Pinpoint the cell where the given text exists, returning its (X, Y) midpoint coordinate. 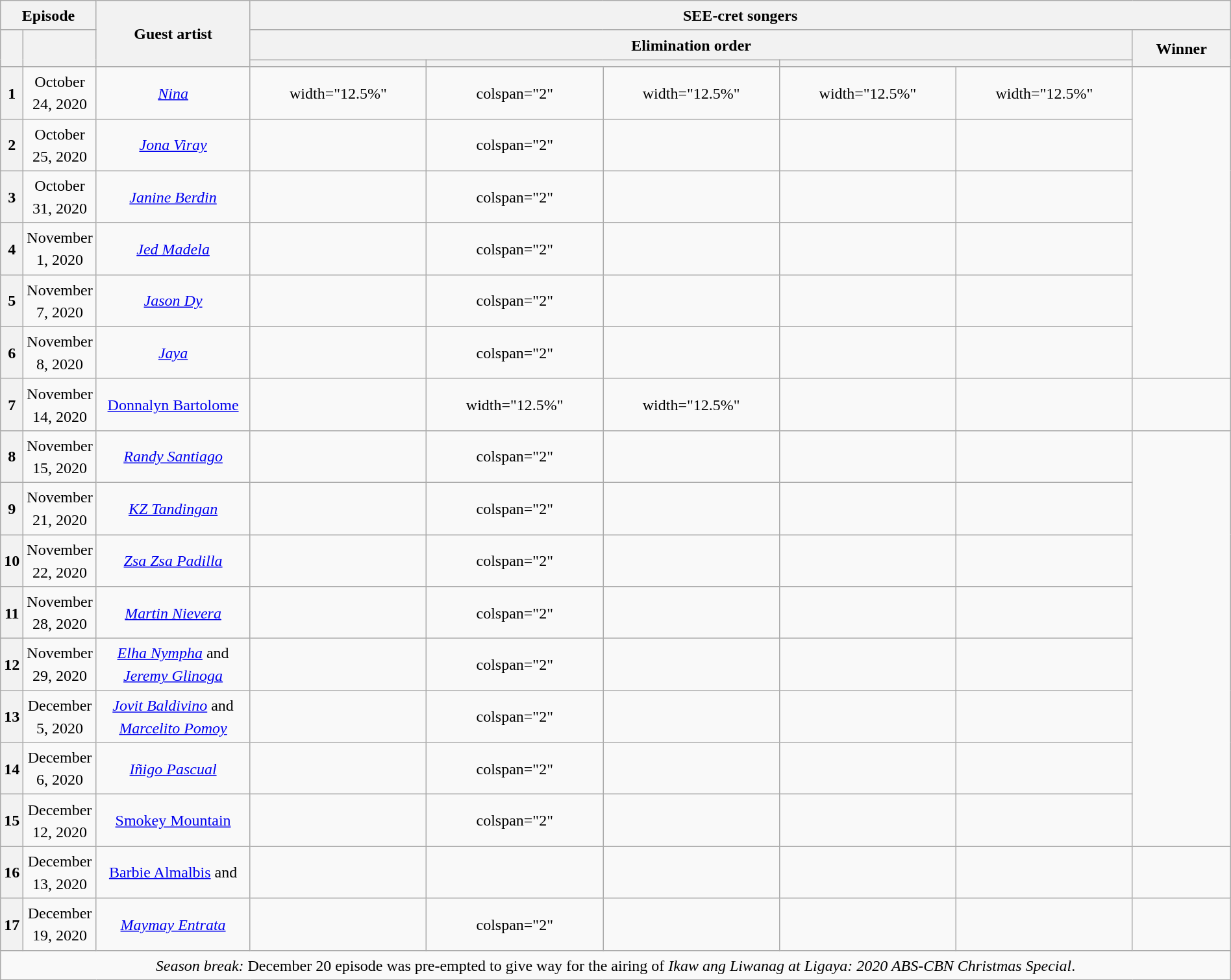
October 31, 2020 (60, 197)
Smokey Mountain (173, 820)
5 (12, 300)
16 (12, 872)
9 (12, 508)
Randy Santiago (173, 456)
7 (12, 404)
13 (12, 717)
3 (12, 197)
SEE-cret songers (740, 16)
November 14, 2020 (60, 404)
November 15, 2020 (60, 456)
Jona Viray (173, 145)
November 22, 2020 (60, 561)
Guest artist (173, 34)
Season break: December 20 episode was pre-empted to give way for the airing of Ikaw ang Liwanag at Ligaya: 2020 ABS-CBN Christmas Special. (615, 965)
8 (12, 456)
Episode (48, 16)
Nina (173, 93)
Iñigo Pascual (173, 768)
November 29, 2020 (60, 665)
October 25, 2020 (60, 145)
December 5, 2020 (60, 717)
Janine Berdin (173, 197)
11 (12, 613)
November 8, 2020 (60, 352)
Elimination order (691, 45)
Jed Madela (173, 249)
Martin Nievera (173, 613)
12 (12, 665)
4 (12, 249)
Maymay Entrata (173, 924)
6 (12, 352)
October 24, 2020 (60, 93)
November 7, 2020 (60, 300)
Jason Dy (173, 300)
November 21, 2020 (60, 508)
2 (12, 145)
Barbie Almalbis and (173, 872)
10 (12, 561)
Zsa Zsa Padilla (173, 561)
November 28, 2020 (60, 613)
Jaya (173, 352)
December 19, 2020 (60, 924)
1 (12, 93)
December 12, 2020 (60, 820)
Jovit Baldivino and Marcelito Pomoy (173, 717)
Donnalyn Bartolome (173, 404)
December 13, 2020 (60, 872)
14 (12, 768)
15 (12, 820)
December 6, 2020 (60, 768)
Elha Nympha and Jeremy Glinoga (173, 665)
KZ Tandingan (173, 508)
Winner (1182, 48)
November 1, 2020 (60, 249)
17 (12, 924)
